Identify which cell holds the provided text, then report its (x, y) central coordinate. 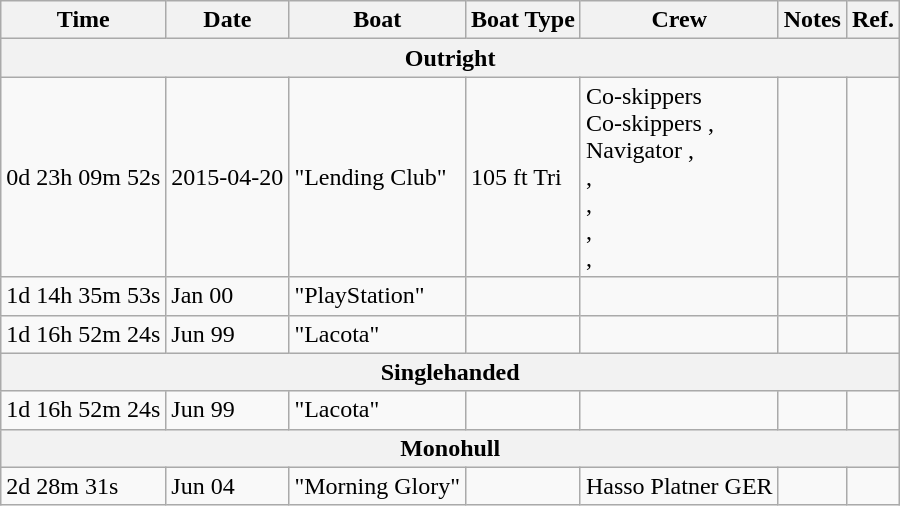
2015-04-20 (228, 177)
105 ft Tri (524, 177)
2d 28m 31s (84, 486)
Hasso Platner GER (679, 486)
Jan 00 (228, 296)
Jun 04 (228, 486)
Crew (679, 20)
"Morning Glory" (378, 486)
Boat Type (524, 20)
Boat (378, 20)
Monohull (450, 448)
Outright (450, 58)
Ref. (872, 20)
Notes (812, 20)
0d 23h 09m 52s (84, 177)
Co-skippers Co-skippers ,Navigator ,,,,, (679, 177)
Singlehanded (450, 372)
Date (228, 20)
1d 14h 35m 53s (84, 296)
"Lending Club" (378, 177)
Time (84, 20)
"PlayStation" (378, 296)
